Capture the cell that displays the provided text and extract its [x, y] central coordinate. 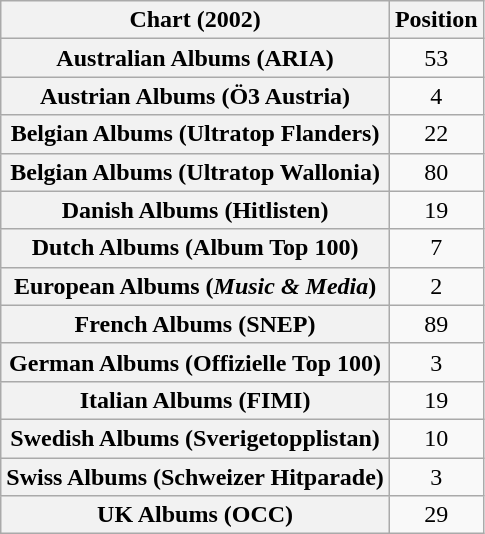
German Albums (Offizielle Top 100) [196, 362]
Position [436, 20]
European Albums (Music & Media) [196, 286]
89 [436, 324]
Swiss Albums (Schweizer Hitparade) [196, 477]
Danish Albums (Hitlisten) [196, 210]
Australian Albums (ARIA) [196, 58]
Italian Albums (FIMI) [196, 400]
Dutch Albums (Album Top 100) [196, 248]
Swedish Albums (Sverigetopplistan) [196, 438]
UK Albums (OCC) [196, 515]
Austrian Albums (Ö3 Austria) [196, 96]
80 [436, 172]
7 [436, 248]
French Albums (SNEP) [196, 324]
22 [436, 134]
29 [436, 515]
10 [436, 438]
2 [436, 286]
Chart (2002) [196, 20]
4 [436, 96]
53 [436, 58]
Belgian Albums (Ultratop Flanders) [196, 134]
Belgian Albums (Ultratop Wallonia) [196, 172]
